Determine the [x, y] coordinate at the center of the cell enclosing the given text.  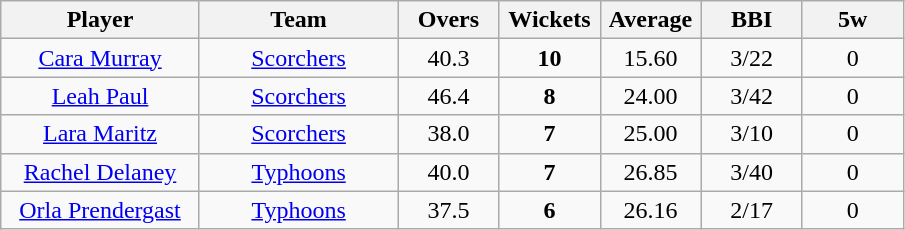
Team [298, 20]
Rachel Delaney [100, 172]
Wickets [550, 20]
38.0 [448, 134]
Leah Paul [100, 96]
5w [852, 20]
26.16 [650, 210]
6 [550, 210]
Orla Prendergast [100, 210]
3/40 [752, 172]
40.3 [448, 58]
46.4 [448, 96]
8 [550, 96]
37.5 [448, 210]
2/17 [752, 210]
3/42 [752, 96]
BBI [752, 20]
Lara Maritz [100, 134]
Average [650, 20]
24.00 [650, 96]
3/10 [752, 134]
26.85 [650, 172]
Cara Murray [100, 58]
Overs [448, 20]
40.0 [448, 172]
Player [100, 20]
25.00 [650, 134]
3/22 [752, 58]
15.60 [650, 58]
10 [550, 58]
